Locate the cell with the specified text and output its (X, Y) center coordinate. 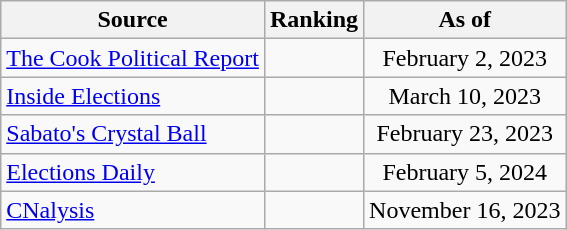
March 10, 2023 (465, 96)
February 5, 2024 (465, 172)
Source (133, 20)
Ranking (314, 20)
Inside Elections (133, 96)
November 16, 2023 (465, 210)
Sabato's Crystal Ball (133, 134)
The Cook Political Report (133, 58)
CNalysis (133, 210)
February 23, 2023 (465, 134)
February 2, 2023 (465, 58)
As of (465, 20)
Elections Daily (133, 172)
